Provide the (x, y) coordinate of the cell's center where the given text is located.  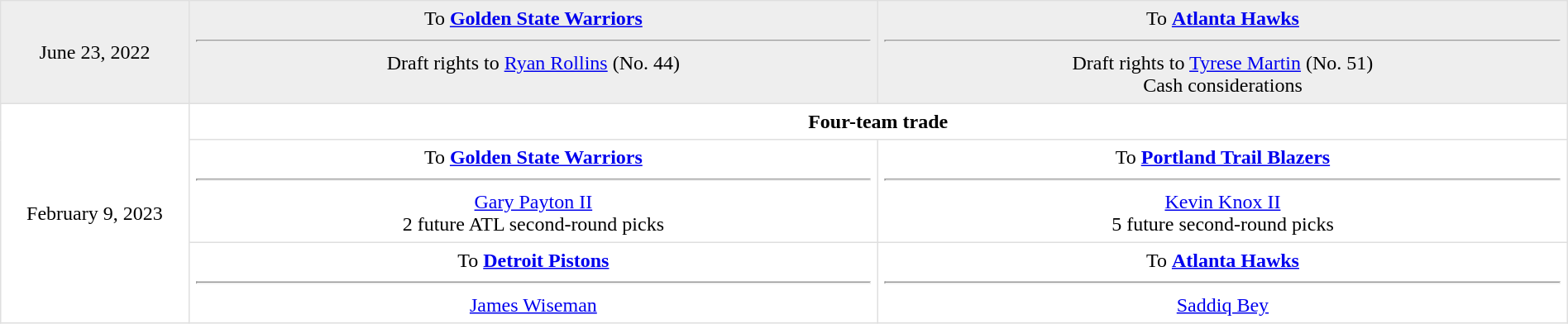
To Golden State WarriorsGary Payton II2 future ATL second-round picks (533, 191)
To Atlanta HawksDraft rights to Tyrese Martin (No. 51)Cash considerations (1223, 52)
To Portland Trail BlazersKevin Knox II5 future second-round picks (1223, 191)
Four-team trade (878, 121)
To Atlanta HawksSaddiq Bey (1223, 283)
June 23, 2022 (94, 52)
To Detroit PistonsJames Wiseman (533, 283)
To Golden State WarriorsDraft rights to Ryan Rollins (No. 44) (533, 52)
February 9, 2023 (94, 213)
